From the cell containing the given text, extract its center point as (X, Y) coordinate. 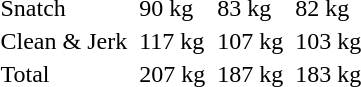
117 kg (172, 41)
107 kg (250, 41)
